Determine the [x, y] coordinate at the center of the cell enclosing the given text.  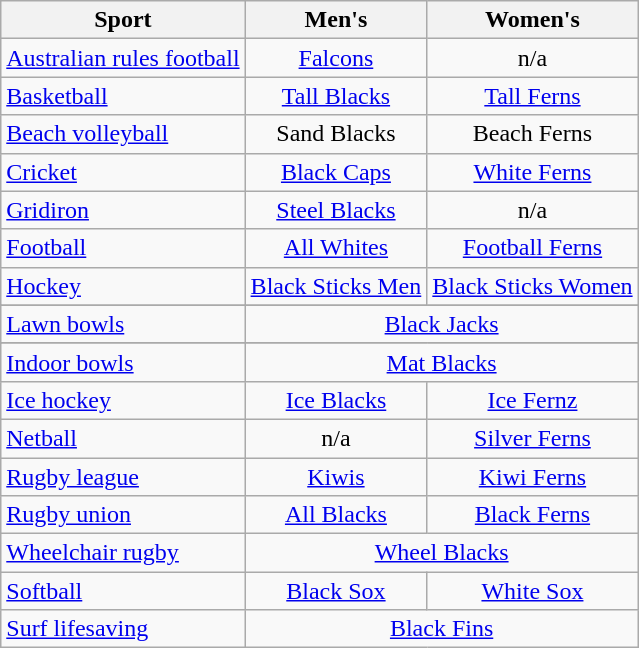
Ice Blacks [336, 400]
Falcons [336, 58]
Black Jacks [442, 324]
Rugby league [123, 477]
Sport [123, 20]
White Sox [532, 591]
Cricket [123, 172]
Surf lifesaving [123, 629]
White Ferns [532, 172]
Ice hockey [123, 400]
Netball [123, 438]
Kiwi Ferns [532, 477]
All Blacks [336, 515]
Beach volleyball [123, 134]
Black Caps [336, 172]
Black Fins [442, 629]
Beach Ferns [532, 134]
Basketball [123, 96]
Black Sticks Men [336, 286]
Softball [123, 591]
Tall Ferns [532, 96]
Wheelchair rugby [123, 553]
Wheel Blacks [442, 553]
Lawn bowls [123, 324]
All Whites [336, 248]
Kiwis [336, 477]
Steel Blacks [336, 210]
Black Sticks Women [532, 286]
Black Ferns [532, 515]
Women's [532, 20]
Men's [336, 20]
Football Ferns [532, 248]
Mat Blacks [442, 362]
Ice Fernz [532, 400]
Silver Ferns [532, 438]
Black Sox [336, 591]
Gridiron [123, 210]
Tall Blacks [336, 96]
Australian rules football [123, 58]
Football [123, 248]
Hockey [123, 286]
Indoor bowls [123, 362]
Sand Blacks [336, 134]
Rugby union [123, 515]
